Locate the cell with the specified text and output its [X, Y] center coordinate. 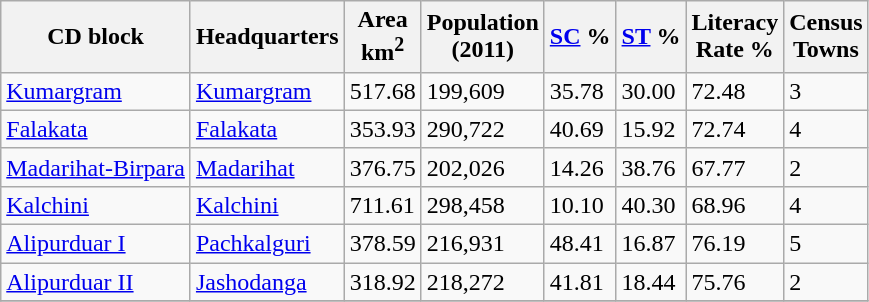
67.77 [735, 167]
517.68 [382, 91]
711.61 [382, 205]
Literacy Rate % [735, 37]
72.74 [735, 129]
298,458 [482, 205]
202,026 [482, 167]
SC % [580, 37]
30.00 [651, 91]
10.10 [580, 205]
318.92 [382, 282]
Jashodanga [267, 282]
Madarihat-Birpara [96, 167]
Alipurduar II [96, 282]
5 [826, 244]
376.75 [382, 167]
38.76 [651, 167]
75.76 [735, 282]
Madarihat [267, 167]
76.19 [735, 244]
353.93 [382, 129]
41.81 [580, 282]
48.41 [580, 244]
216,931 [482, 244]
Pachkalguri [267, 244]
Population(2011) [482, 37]
72.48 [735, 91]
3 [826, 91]
18.44 [651, 282]
Areakm2 [382, 37]
Headquarters [267, 37]
CD block [96, 37]
68.96 [735, 205]
199,609 [482, 91]
218,272 [482, 282]
CensusTowns [826, 37]
16.87 [651, 244]
Alipurduar I [96, 244]
40.69 [580, 129]
35.78 [580, 91]
14.26 [580, 167]
40.30 [651, 205]
290,722 [482, 129]
ST % [651, 37]
378.59 [382, 244]
15.92 [651, 129]
